Detect which cell encompasses the target text, then output its (X, Y) center coordinate. 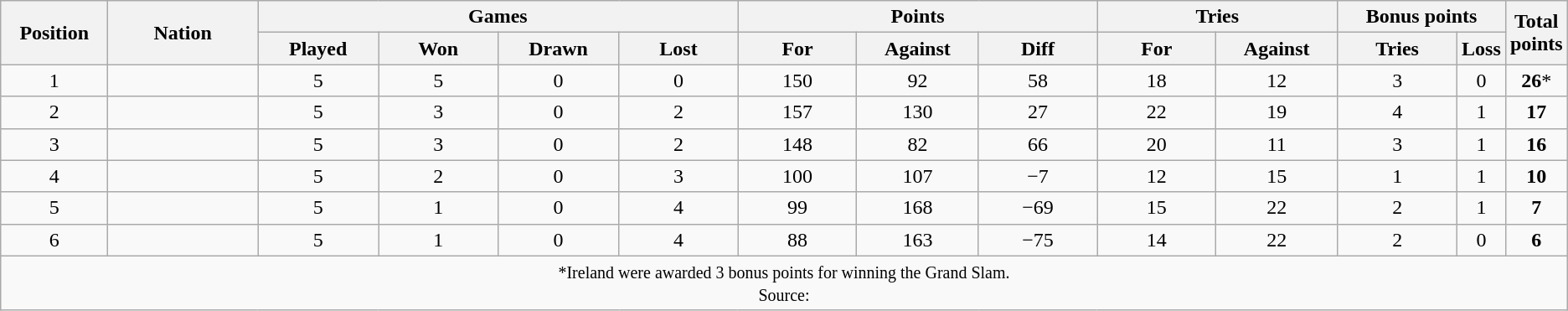
19 (1277, 112)
11 (1277, 144)
17 (1536, 112)
130 (918, 112)
Bonus points (1422, 17)
148 (797, 144)
157 (797, 112)
58 (1038, 80)
26* (1536, 80)
150 (797, 80)
Won (439, 49)
Totalpoints (1536, 33)
66 (1038, 144)
Drawn (558, 49)
Played (318, 49)
−75 (1038, 240)
88 (797, 240)
Position (54, 33)
82 (918, 144)
92 (918, 80)
27 (1038, 112)
99 (797, 208)
−69 (1038, 208)
163 (918, 240)
Points (918, 17)
107 (918, 176)
*Ireland were awarded 3 bonus points for winning the Grand Slam.Source: (784, 283)
100 (797, 176)
16 (1536, 144)
−7 (1038, 176)
Games (498, 17)
14 (1157, 240)
Diff (1038, 49)
20 (1157, 144)
168 (918, 208)
10 (1536, 176)
7 (1536, 208)
18 (1157, 80)
Loss (1482, 49)
Nation (183, 33)
Lost (678, 49)
